Find where the given text appears and provide that cell's center as [X, Y] coordinate. 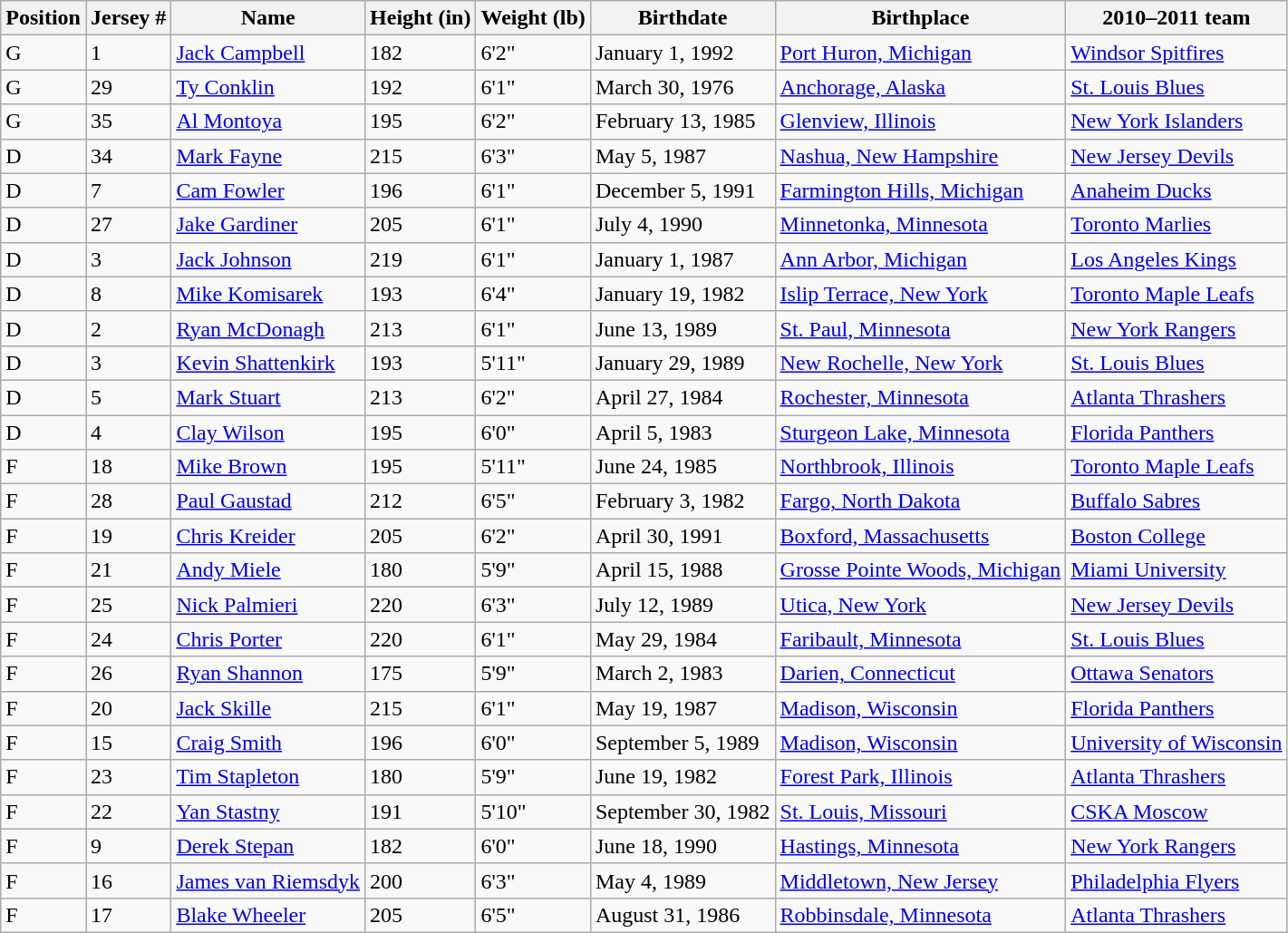
Jack Johnson [268, 259]
Chris Kreider [268, 536]
26 [128, 674]
May 5, 1987 [683, 156]
Kevin Shattenkirk [268, 363]
5'10" [533, 812]
Height (in) [421, 18]
21 [128, 570]
Grosse Pointe Woods, Michigan [921, 570]
Islip Terrace, New York [921, 294]
April 5, 1983 [683, 432]
June 13, 1989 [683, 328]
August 31, 1986 [683, 915]
January 1, 1992 [683, 53]
Paul Gaustad [268, 501]
Minnetonka, Minnesota [921, 225]
4 [128, 432]
Andy Miele [268, 570]
9 [128, 846]
18 [128, 467]
1 [128, 53]
Nick Palmieri [268, 605]
Ann Arbor, Michigan [921, 259]
September 5, 1989 [683, 743]
March 30, 1976 [683, 87]
February 3, 1982 [683, 501]
Jake Gardiner [268, 225]
December 5, 1991 [683, 190]
Darien, Connecticut [921, 674]
35 [128, 121]
Port Huron, Michigan [921, 53]
Northbrook, Illinois [921, 467]
200 [421, 880]
January 19, 1982 [683, 294]
May 29, 1984 [683, 639]
June 19, 1982 [683, 777]
Fargo, North Dakota [921, 501]
Jersey # [128, 18]
Ty Conklin [268, 87]
Ottawa Senators [1177, 674]
Rochester, Minnesota [921, 397]
Mike Komisarek [268, 294]
Name [268, 18]
219 [421, 259]
212 [421, 501]
8 [128, 294]
Forest Park, Illinois [921, 777]
April 27, 1984 [683, 397]
CSKA Moscow [1177, 812]
September 30, 1982 [683, 812]
Derek Stepan [268, 846]
Anchorage, Alaska [921, 87]
16 [128, 880]
Anaheim Ducks [1177, 190]
2010–2011 team [1177, 18]
Glenview, Illinois [921, 121]
July 12, 1989 [683, 605]
Birthdate [683, 18]
Utica, New York [921, 605]
Ryan Shannon [268, 674]
Jack Campbell [268, 53]
Chris Porter [268, 639]
June 24, 1985 [683, 467]
Birthplace [921, 18]
Windsor Spitfires [1177, 53]
Mark Fayne [268, 156]
New York Islanders [1177, 121]
Hastings, Minnesota [921, 846]
17 [128, 915]
192 [421, 87]
St. Paul, Minnesota [921, 328]
Position [44, 18]
April 30, 1991 [683, 536]
Toronto Marlies [1177, 225]
Farmington Hills, Michigan [921, 190]
27 [128, 225]
Nashua, New Hampshire [921, 156]
Robbinsdale, Minnesota [921, 915]
Cam Fowler [268, 190]
May 19, 1987 [683, 708]
20 [128, 708]
Sturgeon Lake, Minnesota [921, 432]
Middletown, New Jersey [921, 880]
Buffalo Sabres [1177, 501]
25 [128, 605]
22 [128, 812]
July 4, 1990 [683, 225]
Tim Stapleton [268, 777]
191 [421, 812]
Al Montoya [268, 121]
5 [128, 397]
Philadelphia Flyers [1177, 880]
Mark Stuart [268, 397]
Los Angeles Kings [1177, 259]
Blake Wheeler [268, 915]
29 [128, 87]
April 15, 1988 [683, 570]
James van Riemsdyk [268, 880]
Mike Brown [268, 467]
34 [128, 156]
June 18, 1990 [683, 846]
January 29, 1989 [683, 363]
Boston College [1177, 536]
15 [128, 743]
175 [421, 674]
Miami University [1177, 570]
January 1, 1987 [683, 259]
St. Louis, Missouri [921, 812]
March 2, 1983 [683, 674]
Weight (lb) [533, 18]
University of Wisconsin [1177, 743]
6'4" [533, 294]
Clay Wilson [268, 432]
Boxford, Massachusetts [921, 536]
Craig Smith [268, 743]
23 [128, 777]
New Rochelle, New York [921, 363]
2 [128, 328]
Yan Stastny [268, 812]
February 13, 1985 [683, 121]
19 [128, 536]
7 [128, 190]
28 [128, 501]
24 [128, 639]
Faribault, Minnesota [921, 639]
Jack Skille [268, 708]
Ryan McDonagh [268, 328]
May 4, 1989 [683, 880]
